Pinpoint the cell where the given text exists, returning its (X, Y) midpoint coordinate. 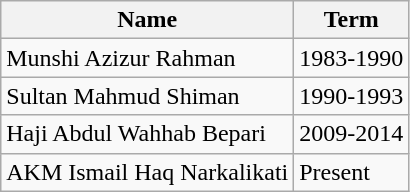
Sultan Mahmud Shiman (148, 96)
2009-2014 (352, 134)
Haji Abdul Wahhab Bepari (148, 134)
Munshi Azizur Rahman (148, 58)
1990-1993 (352, 96)
Present (352, 172)
1983-1990 (352, 58)
Term (352, 20)
Name (148, 20)
AKM Ismail Haq Narkalikati (148, 172)
